Identify which cell holds the provided text, then report its [x, y] central coordinate. 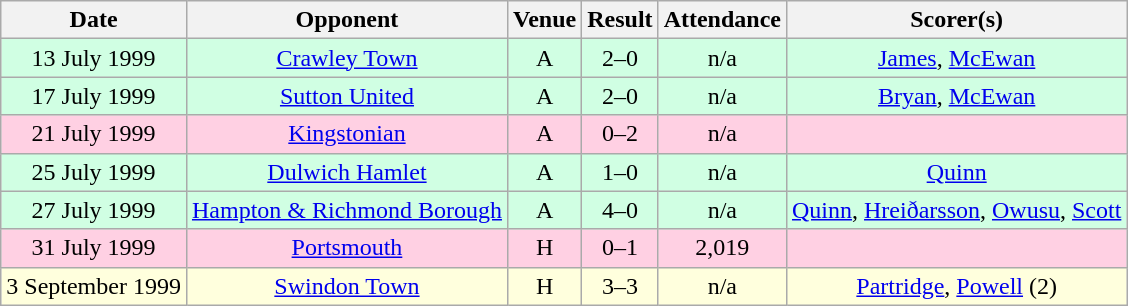
0–2 [620, 134]
17 July 1999 [94, 96]
Date [94, 20]
Opponent [346, 20]
Quinn [956, 172]
3 September 1999 [94, 286]
Crawley Town [346, 58]
27 July 1999 [94, 210]
13 July 1999 [94, 58]
4–0 [620, 210]
3–3 [620, 286]
James, McEwan [956, 58]
1–0 [620, 172]
Swindon Town [346, 286]
Partridge, Powell (2) [956, 286]
2,019 [722, 248]
Portsmouth [346, 248]
31 July 1999 [94, 248]
Hampton & Richmond Borough [346, 210]
Sutton United [346, 96]
Attendance [722, 20]
Venue [544, 20]
Result [620, 20]
0–1 [620, 248]
25 July 1999 [94, 172]
Dulwich Hamlet [346, 172]
21 July 1999 [94, 134]
Kingstonian [346, 134]
Scorer(s) [956, 20]
Bryan, McEwan [956, 96]
Quinn, Hreiðarsson, Owusu, Scott [956, 210]
